Detect which cell encompasses the target text, then output its [x, y] center coordinate. 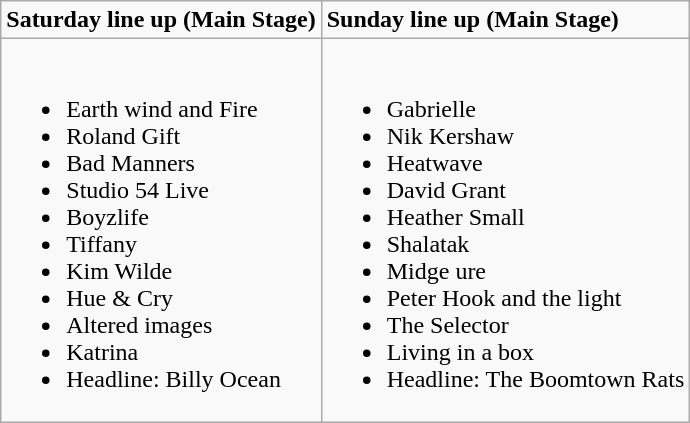
Sunday line up (Main Stage) [506, 20]
GabrielleNik KershawHeatwaveDavid GrantHeather SmallShalatakMidge urePeter Hook and the lightThe SelectorLiving in a boxHeadline: The Boomtown Rats [506, 230]
Earth wind and FireRoland GiftBad MannersStudio 54 LiveBoyzlifeTiffanyKim WildeHue & CryAltered imagesKatrinaHeadline: Billy Ocean [161, 230]
Saturday line up (Main Stage) [161, 20]
